Return the (x, y) coordinate for the center point of the cell that contains the specified text.  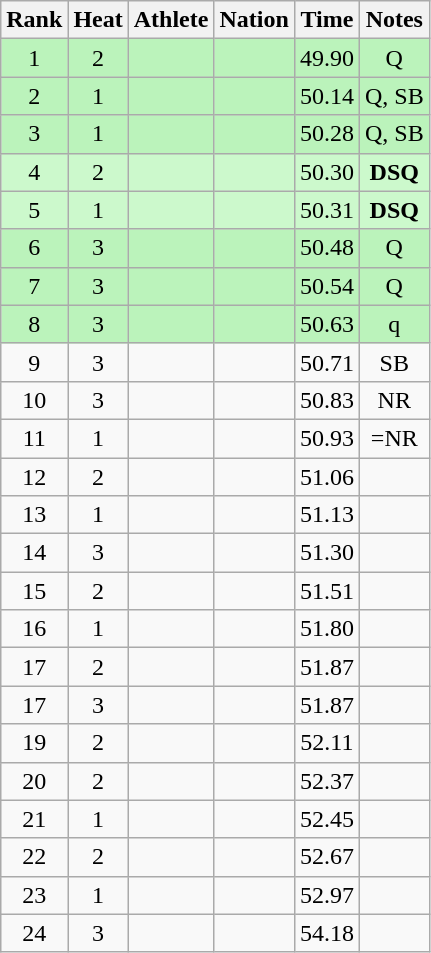
52.11 (326, 743)
23 (34, 895)
10 (34, 400)
50.71 (326, 362)
SB (394, 362)
NR (394, 400)
54.18 (326, 933)
50.48 (326, 248)
Rank (34, 20)
51.13 (326, 515)
8 (34, 324)
24 (34, 933)
=NR (394, 438)
52.97 (326, 895)
Time (326, 20)
15 (34, 591)
11 (34, 438)
22 (34, 857)
51.80 (326, 629)
7 (34, 286)
Heat (98, 20)
21 (34, 819)
50.30 (326, 172)
Athlete (171, 20)
16 (34, 629)
50.83 (326, 400)
5 (34, 210)
51.30 (326, 553)
q (394, 324)
51.51 (326, 591)
13 (34, 515)
50.31 (326, 210)
19 (34, 743)
14 (34, 553)
52.67 (326, 857)
6 (34, 248)
12 (34, 477)
52.37 (326, 781)
49.90 (326, 58)
50.93 (326, 438)
50.63 (326, 324)
51.06 (326, 477)
52.45 (326, 819)
50.14 (326, 96)
50.28 (326, 134)
20 (34, 781)
4 (34, 172)
9 (34, 362)
Notes (394, 20)
50.54 (326, 286)
Nation (254, 20)
